Return (x, y) of the center of cell containing provided text 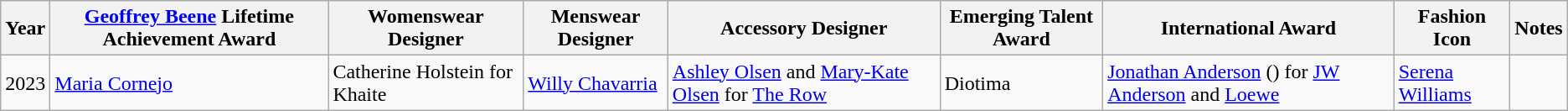
2023 (25, 82)
Willy Chavarria (596, 82)
Menswear Designer (596, 29)
Ashley Olsen and Mary-Kate Olsen for The Row (804, 82)
Diotima (1021, 82)
Catherine Holstein for Khaite (426, 82)
Maria Cornejo (189, 82)
Womenswear Designer (426, 29)
International Award (1249, 29)
Geoffrey Beene Lifetime Achievement Award (189, 29)
Year (25, 29)
Notes (1539, 29)
Accessory Designer (804, 29)
Jonathan Anderson () for JW Anderson and Loewe (1249, 82)
Serena Williams (1452, 82)
Emerging Talent Award (1021, 29)
Fashion Icon (1452, 29)
